Detect which cell encompasses the target text, then output its [X, Y] center coordinate. 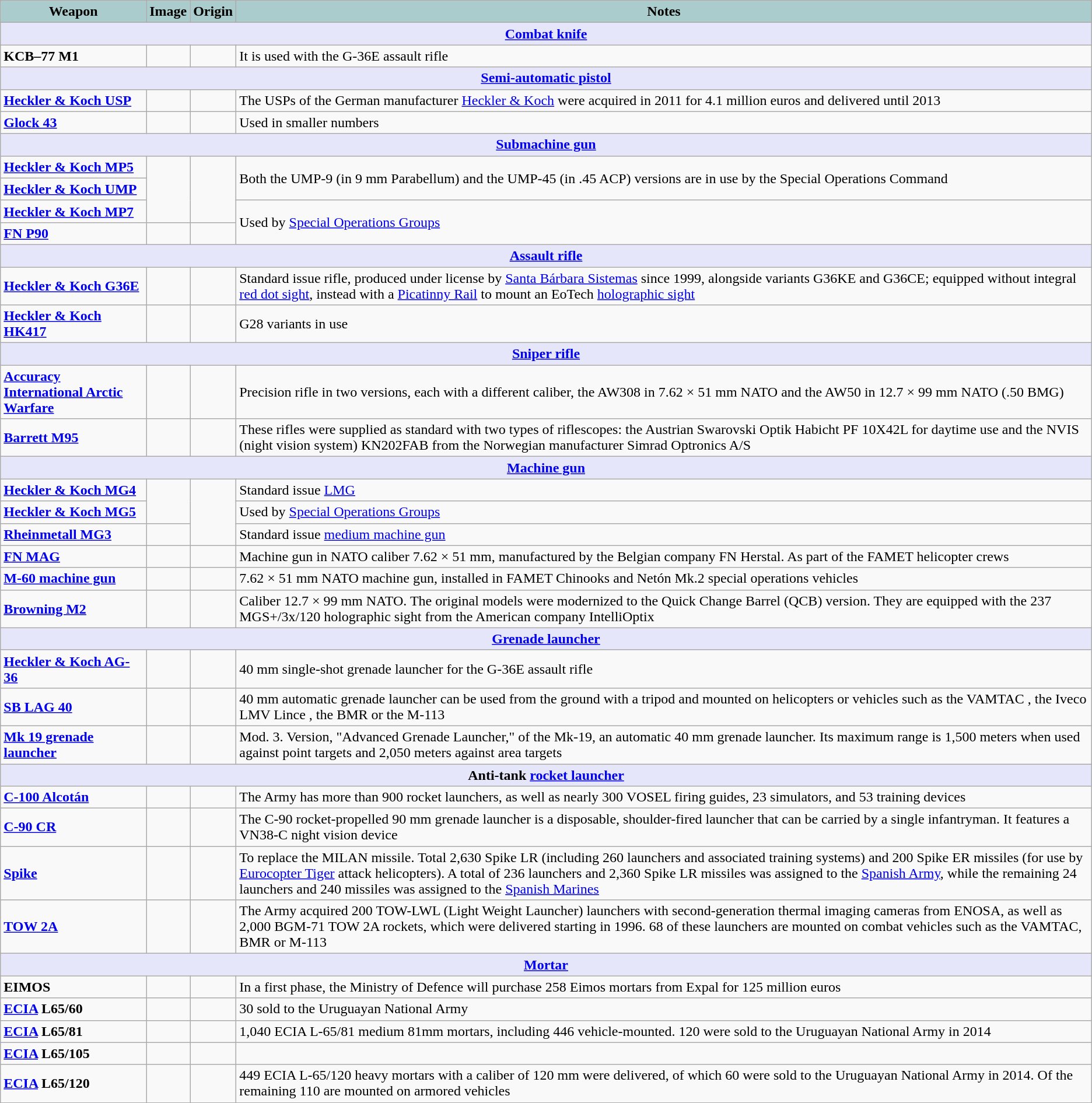
Heckler & Koch UMP [73, 189]
Both the UMP-9 (in 9 mm Parabellum) and the UMP-45 (in .45 ACP) versions are in use by the Special Operations Command [664, 178]
EIMOS [73, 987]
Heckler & Koch MP5 [73, 167]
Barrett M95 [73, 437]
Precision rifle in two versions, each with a different caliber, the AW308 in 7.62 × 51 mm NATO and the AW50 in 12.7 × 99 mm NATO (.50 BMG) [664, 392]
Weapon [73, 12]
Combat knife [546, 34]
Heckler & Koch AG-36 [73, 668]
KCB–77 M1 [73, 56]
Machine gun [546, 468]
Sniper rifle [546, 354]
M-60 machine gun [73, 579]
Submachine gun [546, 145]
Notes [664, 12]
Mk 19 grenade launcher [73, 744]
Heckler & Koch MG4 [73, 490]
C-90 CR [73, 827]
The USPs of the German manufacturer Heckler & Koch were acquired in 2011 for 4.1 million euros and delivered until 2013 [664, 100]
Heckler & Koch HK417 [73, 324]
The Army has more than 900 rocket launchers, as well as nearly 300 VOSEL firing guides, 23 simulators, and 53 training devices [664, 797]
Heckler & Koch MP7 [73, 211]
Rheinmetall MG3 [73, 534]
SB LAG 40 [73, 707]
Machine gun in NATO caliber 7.62 × 51 mm, manufactured by the Belgian company FN Herstal. As part of the FAMET helicopter crews [664, 556]
Origin [213, 12]
1,040 ECIA L-65/81 medium 81mm mortars, including 446 vehicle-mounted. 120 were sold to the Uruguayan National Army in 2014 [664, 1031]
ECIA L65/81 [73, 1031]
Standard issue medium machine gun [664, 534]
ECIA L65/105 [73, 1053]
FN MAG [73, 556]
Spike [73, 873]
Accuracy International Arctic Warfare [73, 392]
G28 variants in use [664, 324]
FN P90 [73, 233]
Heckler & Koch G36E [73, 286]
Anti-tank rocket launcher [546, 775]
30 sold to the Uruguayan National Army [664, 1009]
Used in smaller numbers [664, 122]
40 mm single-shot grenade launcher for the G-36E assault rifle [664, 668]
Heckler & Koch MG5 [73, 512]
Image [168, 12]
In a first phase, the Ministry of Defence will purchase 258 Eimos mortars from Expal for 125 million euros [664, 987]
TOW 2A [73, 927]
Heckler & Koch USP [73, 100]
7.62 × 51 mm NATO machine gun, installed in FAMET Chinooks and Netón Mk.2 special operations vehicles [664, 579]
Standard issue LMG [664, 490]
Browning M2 [73, 609]
Assault rifle [546, 255]
Semi-automatic pistol [546, 78]
ECIA L65/60 [73, 1009]
C-100 Alcotán [73, 797]
Glock 43 [73, 122]
ECIA L65/120 [73, 1084]
Grenade launcher [546, 639]
It is used with the G-36E assault rifle [664, 56]
Mortar [546, 965]
